Pinpoint the cell where the given text exists, returning its (x, y) midpoint coordinate. 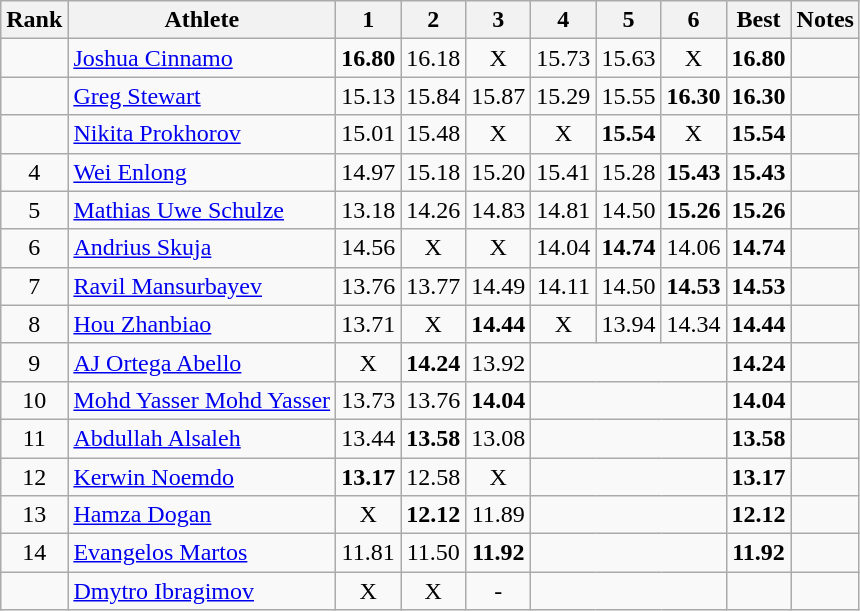
15.29 (564, 96)
13.44 (368, 438)
14.83 (498, 210)
15.13 (368, 96)
Kerwin Noemdo (202, 477)
15.63 (628, 58)
13 (34, 515)
12.58 (434, 477)
14.97 (368, 172)
9 (34, 362)
14 (34, 553)
14.56 (368, 248)
2 (434, 20)
11.89 (498, 515)
15.48 (434, 134)
Athlete (202, 20)
Ravil Mansurbayev (202, 286)
15.41 (564, 172)
11.50 (434, 553)
11.81 (368, 553)
15.87 (498, 96)
15.01 (368, 134)
15.73 (564, 58)
15.18 (434, 172)
13.92 (498, 362)
Joshua Cinnamo (202, 58)
Hamza Dogan (202, 515)
13.94 (628, 324)
16.18 (434, 58)
1 (368, 20)
14.11 (564, 286)
- (498, 591)
13.71 (368, 324)
3 (498, 20)
14.06 (694, 248)
8 (34, 324)
14.81 (564, 210)
13.08 (498, 438)
Best (758, 20)
Greg Stewart (202, 96)
14.49 (498, 286)
AJ Ortega Abello (202, 362)
Wei Enlong (202, 172)
Rank (34, 20)
Mohd Yasser Mohd Yasser (202, 400)
12 (34, 477)
Nikita Prokhorov (202, 134)
Abdullah Alsaleh (202, 438)
13.77 (434, 286)
11 (34, 438)
10 (34, 400)
Hou Zhanbiao (202, 324)
7 (34, 286)
Andrius Skuja (202, 248)
15.55 (628, 96)
13.73 (368, 400)
14.26 (434, 210)
15.28 (628, 172)
15.20 (498, 172)
Notes (825, 20)
15.84 (434, 96)
13.18 (368, 210)
Dmytro Ibragimov (202, 591)
Evangelos Martos (202, 553)
Mathias Uwe Schulze (202, 210)
14.34 (694, 324)
